Return [x, y] of the center of cell containing provided text 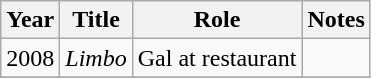
Notes [336, 20]
Gal at restaurant [217, 58]
Role [217, 20]
Title [96, 20]
Limbo [96, 58]
Year [30, 20]
2008 [30, 58]
